Provide the (X, Y) coordinate of the cell's center where the given text is located.  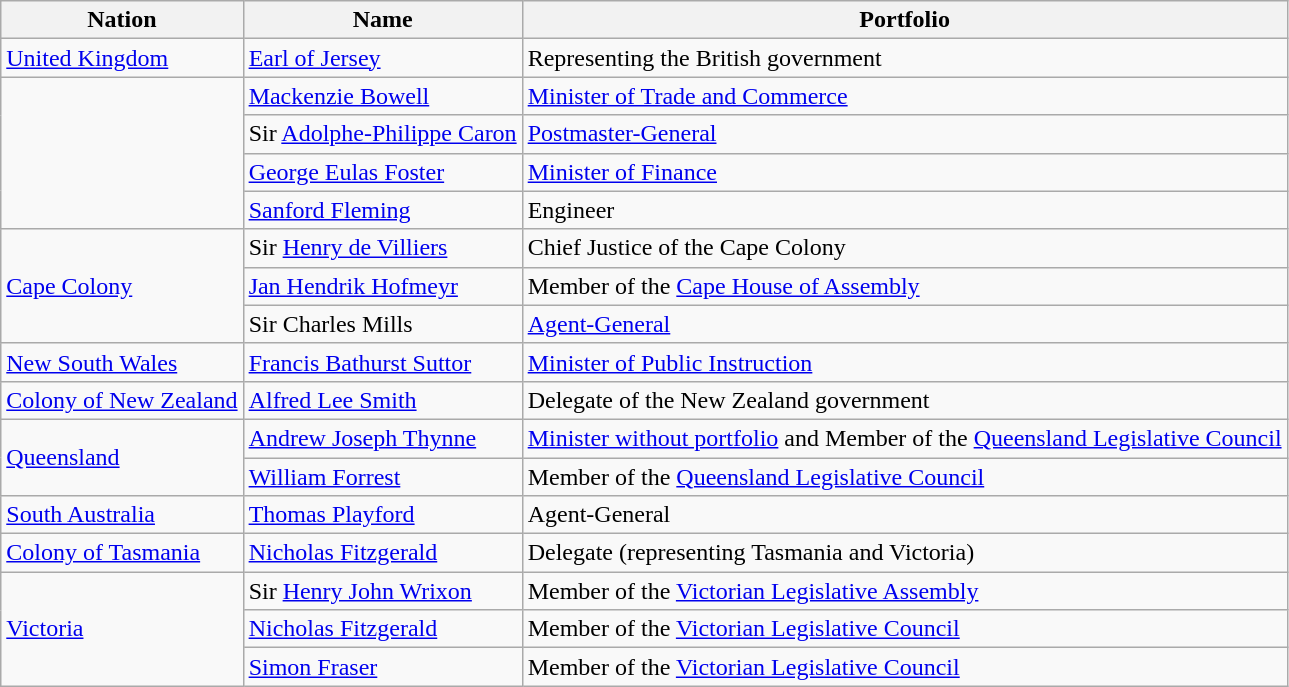
United Kingdom (122, 58)
Queensland (122, 457)
Engineer (904, 210)
Mackenzie Bowell (382, 96)
Andrew Joseph Thynne (382, 438)
Sir Henry de Villiers (382, 248)
Sanford Fleming (382, 210)
Colony of Tasmania (122, 553)
Alfred Lee Smith (382, 400)
Earl of Jersey (382, 58)
New South Wales (122, 362)
Cape Colony (122, 286)
Name (382, 20)
Delegate (representing Tasmania and Victoria) (904, 553)
Francis Bathurst Suttor (382, 362)
Minister of Finance (904, 172)
Colony of New Zealand (122, 400)
Thomas Playford (382, 515)
Jan Hendrik Hofmeyr (382, 286)
Victoria (122, 629)
Sir Charles Mills (382, 324)
Nation (122, 20)
Minister of Trade and Commerce (904, 96)
Representing the British government (904, 58)
Sir Adolphe-Philippe Caron (382, 134)
Member of the Cape House of Assembly (904, 286)
Chief Justice of the Cape Colony (904, 248)
Sir Henry John Wrixon (382, 591)
South Australia (122, 515)
Member of the Victorian Legislative Assembly (904, 591)
George Eulas Foster (382, 172)
Delegate of the New Zealand government (904, 400)
Simon Fraser (382, 667)
William Forrest (382, 477)
Member of the Queensland Legislative Council (904, 477)
Minister without portfolio and Member of the Queensland Legislative Council (904, 438)
Postmaster-General (904, 134)
Minister of Public Instruction (904, 362)
Portfolio (904, 20)
